Search for the cell housing the specified text and yield its (X, Y) center coordinate. 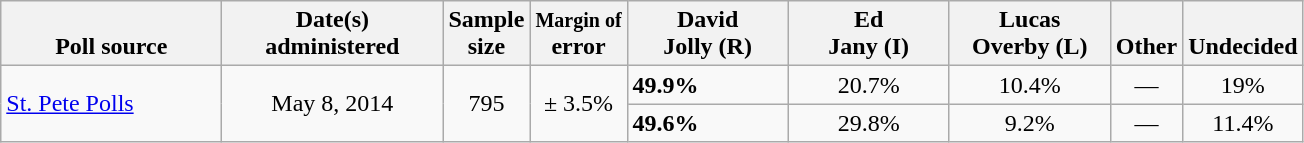
49.9% (708, 85)
St. Pete Polls (112, 104)
49.6% (708, 123)
795 (486, 104)
10.4% (1030, 85)
Undecided (1243, 34)
LucasOverby (L) (1030, 34)
Poll source (112, 34)
9.2% (1030, 123)
DavidJolly (R) (708, 34)
Samplesize (486, 34)
May 8, 2014 (332, 104)
Date(s)administered (332, 34)
Margin oferror (578, 34)
20.7% (868, 85)
11.4% (1243, 123)
19% (1243, 85)
± 3.5% (578, 104)
EdJany (I) (868, 34)
29.8% (868, 123)
Other (1146, 34)
